From the cell containing the given text, extract its center point as [X, Y] coordinate. 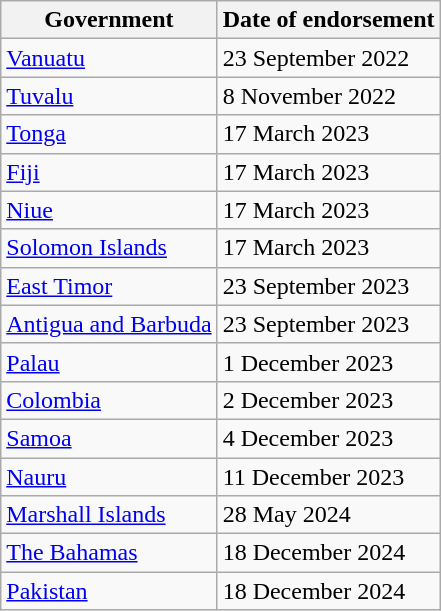
8 November 2022 [328, 96]
23 September 2022 [328, 58]
1 December 2023 [328, 362]
28 May 2024 [328, 515]
The Bahamas [109, 553]
Pakistan [109, 591]
Samoa [109, 438]
Colombia [109, 400]
Antigua and Barbuda [109, 324]
Tuvalu [109, 96]
11 December 2023 [328, 477]
Vanuatu [109, 58]
Government [109, 20]
Marshall Islands [109, 515]
4 December 2023 [328, 438]
Fiji [109, 172]
2 December 2023 [328, 400]
Nauru [109, 477]
Date of endorsement [328, 20]
Tonga [109, 134]
Palau [109, 362]
Niue [109, 210]
Solomon Islands [109, 248]
East Timor [109, 286]
